From the cell containing the given text, extract its center point as [x, y] coordinate. 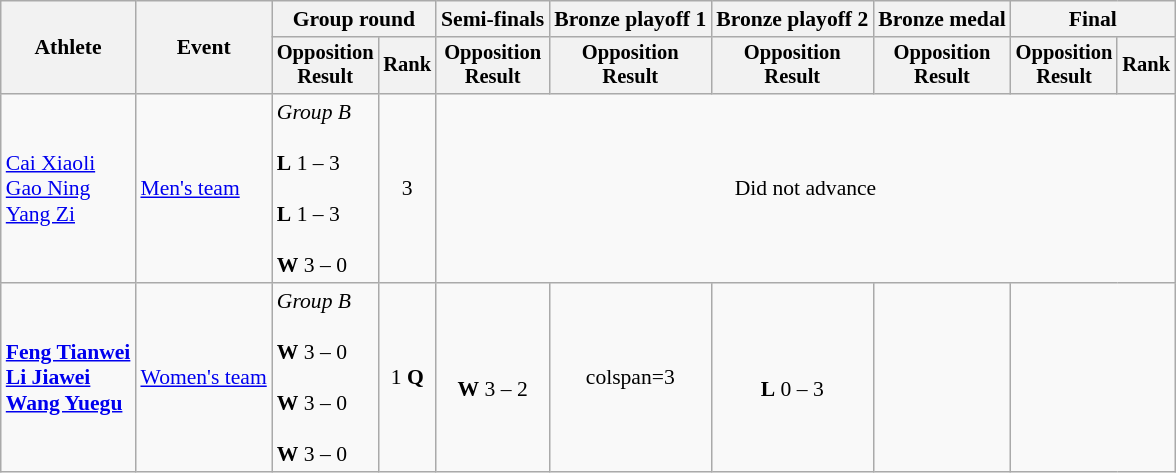
Group round [354, 19]
Bronze playoff 2 [792, 19]
Cai XiaoliGao NingYang Zi [68, 188]
Men's team [203, 188]
Group BL 1 – 3L 1 – 3W 3 – 0 [326, 188]
Women's team [203, 378]
Group BW 3 – 0W 3 – 0W 3 – 0 [326, 378]
Semi-finals [492, 19]
Did not advance [806, 188]
Bronze playoff 1 [630, 19]
W 3 – 2 [492, 378]
3 [407, 188]
L 0 – 3 [792, 378]
Final [1093, 19]
Bronze medal [942, 19]
Athlete [68, 48]
Event [203, 48]
colspan=3 [630, 378]
Feng TianweiLi JiaweiWang Yuegu [68, 378]
1 Q [407, 378]
